Search for the cell housing the specified text and yield its [X, Y] center coordinate. 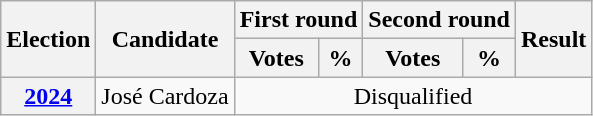
First round [298, 20]
José Cardoza [165, 96]
2024 [48, 96]
Second round [440, 20]
Candidate [165, 39]
Disqualified [413, 96]
Result [553, 39]
Election [48, 39]
